Return [x, y] of the center of cell containing provided text 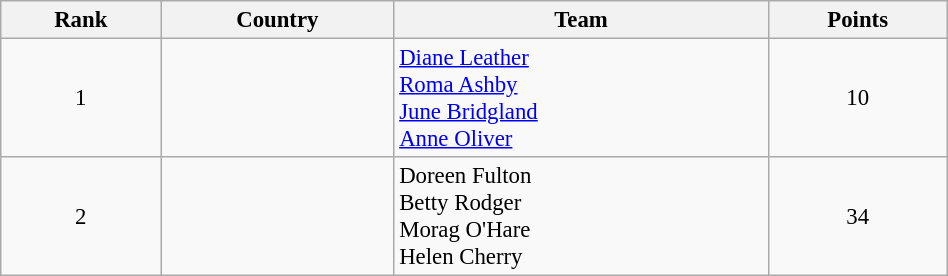
34 [858, 216]
Diane LeatherRoma AshbyJune BridglandAnne Oliver [581, 98]
Rank [81, 20]
Points [858, 20]
Team [581, 20]
2 [81, 216]
Doreen FultonBetty RodgerMorag O'HareHelen Cherry [581, 216]
Country [278, 20]
1 [81, 98]
10 [858, 98]
